Determine the (X, Y) coordinate at the center of the cell enclosing the given text.  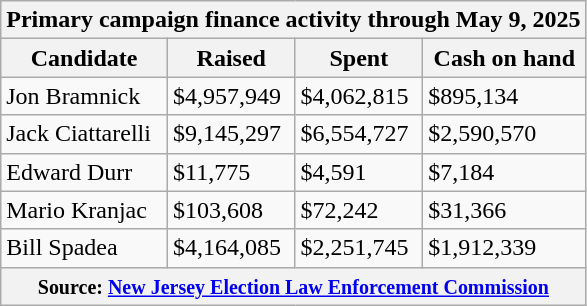
$4,591 (359, 172)
Candidate (84, 58)
$11,775 (232, 172)
$4,164,085 (232, 248)
$31,366 (504, 210)
Edward Durr (84, 172)
$895,134 (504, 96)
$7,184 (504, 172)
$6,554,727 (359, 134)
$2,251,745 (359, 248)
Jack Ciattarelli (84, 134)
Mario Kranjac (84, 210)
Jon Bramnick (84, 96)
Primary campaign finance activity through May 9, 2025 (294, 20)
$72,242 (359, 210)
Cash on hand (504, 58)
Bill Spadea (84, 248)
Source: New Jersey Election Law Enforcement Commission (294, 286)
Raised (232, 58)
$4,062,815 (359, 96)
Spent (359, 58)
$1,912,339 (504, 248)
$103,608 (232, 210)
$2,590,570 (504, 134)
$4,957,949 (232, 96)
$9,145,297 (232, 134)
